Provide the [x, y] coordinate of the cell's center where the given text is located.  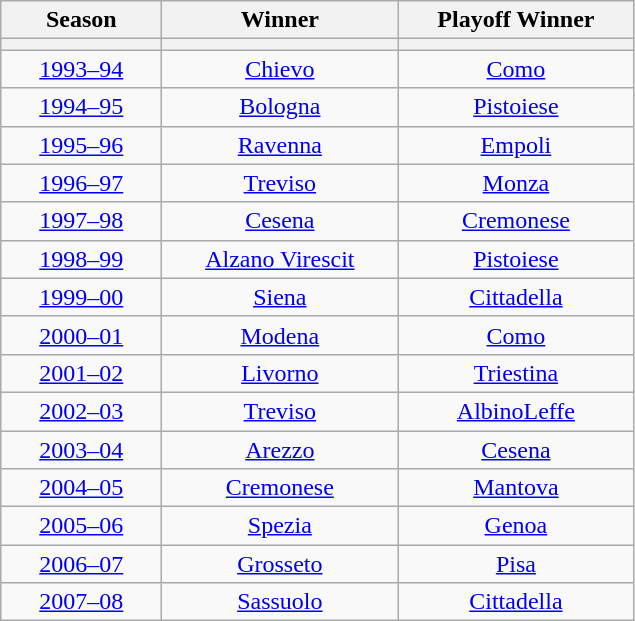
2007–08 [82, 602]
Bologna [280, 107]
Pisa [516, 564]
2004–05 [82, 488]
Sassuolo [280, 602]
1994–95 [82, 107]
2003–04 [82, 449]
2001–02 [82, 373]
1996–97 [82, 183]
Monza [516, 183]
2006–07 [82, 564]
1993–94 [82, 69]
1997–98 [82, 221]
Genoa [516, 526]
Chievo [280, 69]
Spezia [280, 526]
Grosseto [280, 564]
2000–01 [82, 335]
Mantova [516, 488]
Playoff Winner [516, 20]
2005–06 [82, 526]
Ravenna [280, 145]
Season [82, 20]
Livorno [280, 373]
AlbinoLeffe [516, 411]
Arezzo [280, 449]
Modena [280, 335]
Alzano Virescit [280, 259]
1998–99 [82, 259]
2002–03 [82, 411]
Winner [280, 20]
1999–00 [82, 297]
Empoli [516, 145]
Siena [280, 297]
1995–96 [82, 145]
Triestina [516, 373]
